From the cell containing the given text, extract its center point as [X, Y] coordinate. 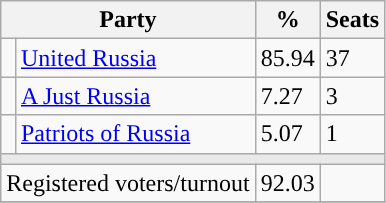
% [288, 20]
United Russia [135, 58]
Party [128, 20]
Seats [352, 20]
A Just Russia [135, 96]
7.27 [288, 96]
3 [352, 96]
92.03 [288, 183]
Registered voters/turnout [128, 183]
5.07 [288, 134]
37 [352, 58]
1 [352, 134]
85.94 [288, 58]
Patriots of Russia [135, 134]
